Identify which cell holds the provided text, then report its (x, y) central coordinate. 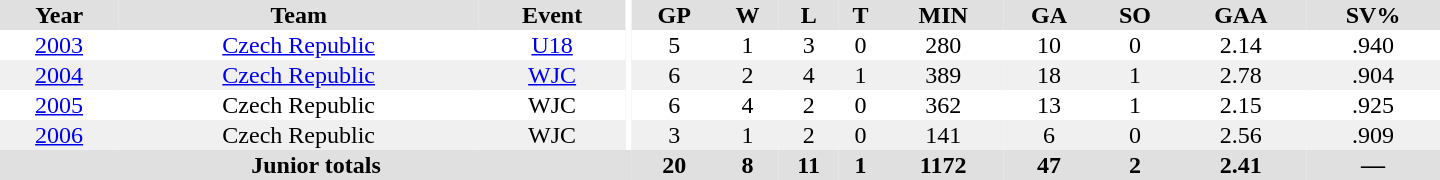
SV% (1373, 15)
W (748, 15)
141 (944, 135)
GAA (1240, 15)
.925 (1373, 105)
GA (1049, 15)
L (809, 15)
.904 (1373, 75)
18 (1049, 75)
SO (1134, 15)
2.56 (1240, 135)
10 (1049, 45)
2004 (59, 75)
8 (748, 165)
.909 (1373, 135)
U18 (552, 45)
Team (298, 15)
1172 (944, 165)
2006 (59, 135)
2.14 (1240, 45)
2003 (59, 45)
2.15 (1240, 105)
2005 (59, 105)
GP (674, 15)
Year (59, 15)
Event (552, 15)
T (860, 15)
362 (944, 105)
5 (674, 45)
20 (674, 165)
280 (944, 45)
MIN (944, 15)
11 (809, 165)
2.41 (1240, 165)
— (1373, 165)
389 (944, 75)
.940 (1373, 45)
13 (1049, 105)
Junior totals (316, 165)
47 (1049, 165)
2.78 (1240, 75)
